For the text-containing cell, return its midpoint in [x, y] coordinate format. 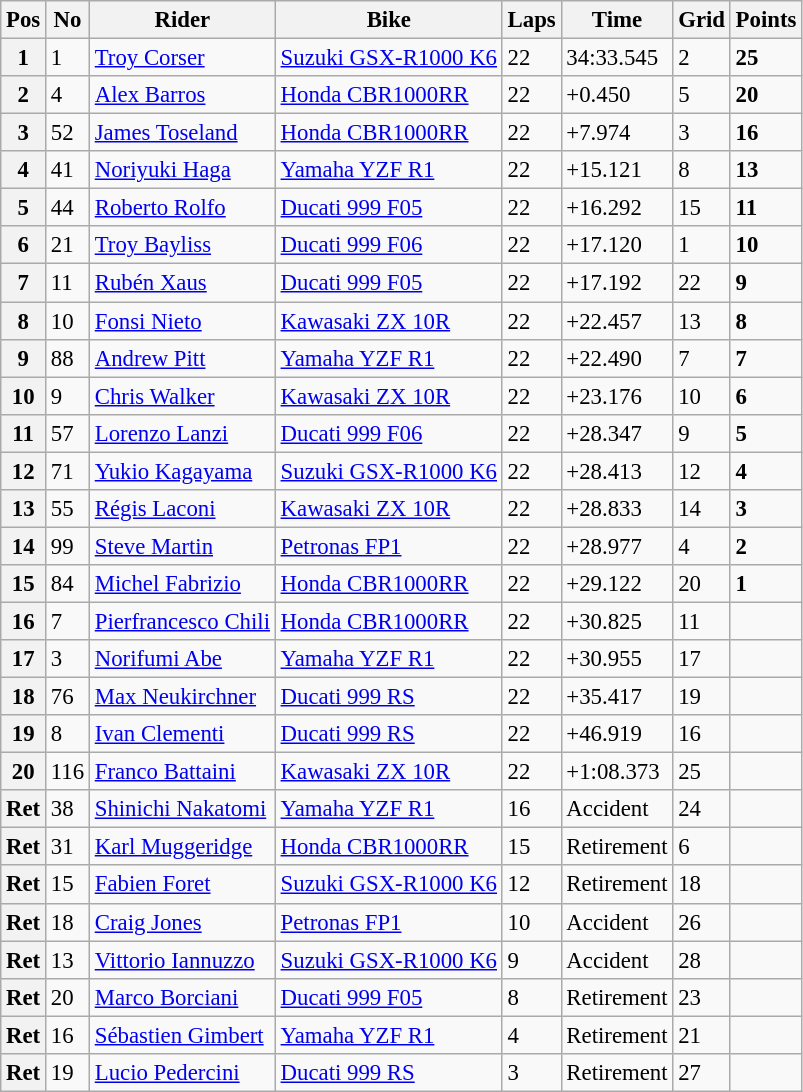
James Toseland [182, 133]
+22.490 [617, 358]
Steve Martin [182, 546]
Troy Corser [182, 58]
Points [766, 20]
27 [702, 1073]
Ivan Clementi [182, 734]
Troy Bayliss [182, 245]
+30.955 [617, 659]
Michel Fabrizio [182, 584]
+0.450 [617, 95]
38 [68, 809]
Rider [182, 20]
Rubén Xaus [182, 283]
44 [68, 208]
Craig Jones [182, 922]
+30.825 [617, 621]
+29.122 [617, 584]
Grid [702, 20]
84 [68, 584]
Bike [388, 20]
Vittorio Iannuzzo [182, 960]
55 [68, 509]
52 [68, 133]
+23.176 [617, 396]
+15.121 [617, 170]
116 [68, 772]
No [68, 20]
Fonsi Nieto [182, 321]
Norifumi Abe [182, 659]
76 [68, 697]
Yukio Kagayama [182, 471]
Time [617, 20]
24 [702, 809]
+17.192 [617, 283]
28 [702, 960]
Andrew Pitt [182, 358]
+17.120 [617, 245]
Noriyuki Haga [182, 170]
Karl Muggeridge [182, 847]
34:33.545 [617, 58]
+28.347 [617, 433]
Shinichi Nakatomi [182, 809]
Max Neukirchner [182, 697]
41 [68, 170]
+28.977 [617, 546]
88 [68, 358]
Sébastien Gimbert [182, 1035]
Pos [24, 20]
Alex Barros [182, 95]
Franco Battaini [182, 772]
+22.457 [617, 321]
Régis Laconi [182, 509]
Fabien Foret [182, 885]
Laps [532, 20]
57 [68, 433]
71 [68, 471]
23 [702, 997]
Chris Walker [182, 396]
+35.417 [617, 697]
+16.292 [617, 208]
26 [702, 922]
+1:08.373 [617, 772]
99 [68, 546]
+28.833 [617, 509]
Lorenzo Lanzi [182, 433]
31 [68, 847]
Roberto Rolfo [182, 208]
Lucio Pedercini [182, 1073]
+46.919 [617, 734]
Pierfrancesco Chili [182, 621]
Marco Borciani [182, 997]
+7.974 [617, 133]
+28.413 [617, 471]
